Provide the (X, Y) coordinate of the cell's center where the given text is located.  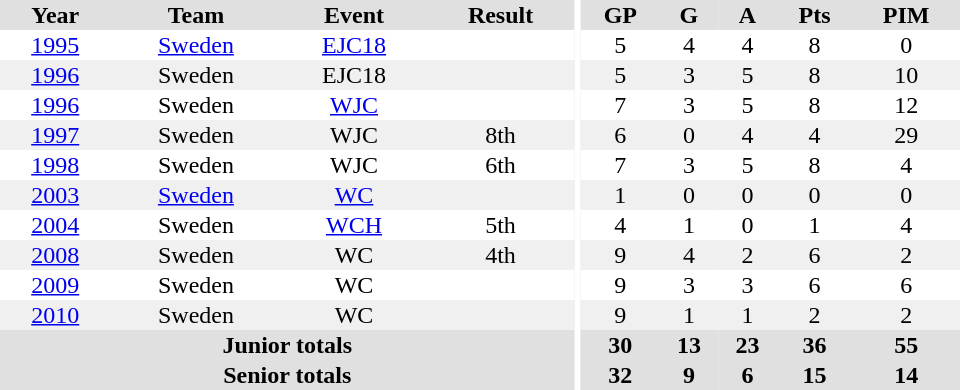
23 (747, 345)
2004 (55, 225)
Pts (815, 15)
30 (620, 345)
1995 (55, 45)
PIM (906, 15)
GP (620, 15)
Senior totals (288, 375)
15 (815, 375)
G (689, 15)
8th (501, 135)
2010 (55, 315)
10 (906, 75)
36 (815, 345)
Event (354, 15)
55 (906, 345)
1997 (55, 135)
2008 (55, 255)
29 (906, 135)
2009 (55, 285)
WCH (354, 225)
6th (501, 165)
5th (501, 225)
2003 (55, 195)
4th (501, 255)
Team (196, 15)
A (747, 15)
Result (501, 15)
14 (906, 375)
Junior totals (288, 345)
Year (55, 15)
32 (620, 375)
13 (689, 345)
12 (906, 105)
1998 (55, 165)
